Identify which cell holds the provided text, then report its [X, Y] central coordinate. 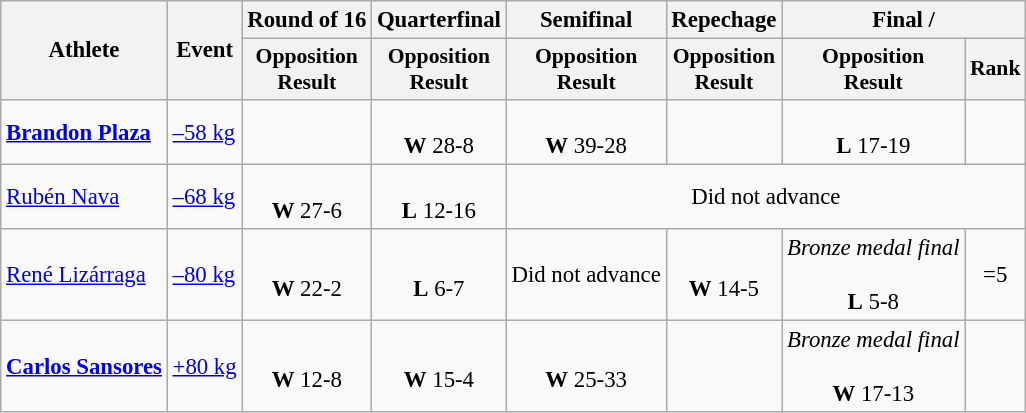
Rubén Nava [84, 196]
=5 [996, 275]
Final / [904, 20]
W 15-4 [440, 366]
Event [204, 50]
Carlos Sansores [84, 366]
Bronze medal finalW 17-13 [874, 366]
W 27-6 [307, 196]
W 25-33 [586, 366]
Quarterfinal [440, 20]
Athlete [84, 50]
+80 kg [204, 366]
–58 kg [204, 132]
W 22-2 [307, 275]
W 28-8 [440, 132]
Round of 16 [307, 20]
Repechage [724, 20]
L 17-19 [874, 132]
Brandon Plaza [84, 132]
W 14-5 [724, 275]
–68 kg [204, 196]
W 12-8 [307, 366]
L 6-7 [440, 275]
W 39-28 [586, 132]
Bronze medal finalL 5-8 [874, 275]
René Lizárraga [84, 275]
Rank [996, 70]
Semifinal [586, 20]
–80 kg [204, 275]
L 12-16 [440, 196]
